Return the (x, y) coordinate for the center point of the cell that contains the specified text.  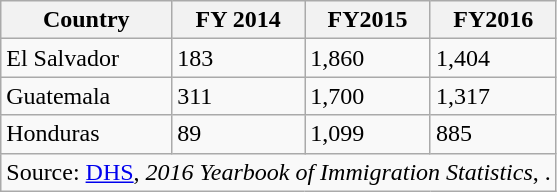
1,860 (368, 58)
FY 2014 (238, 20)
1,317 (493, 96)
1,700 (368, 96)
89 (238, 134)
311 (238, 96)
Honduras (86, 134)
1,099 (368, 134)
El Salvador (86, 58)
885 (493, 134)
FY2015 (368, 20)
FY2016 (493, 20)
Source: DHS, 2016 Yearbook of Immigration Statistics, . (279, 172)
183 (238, 58)
Guatemala (86, 96)
Country (86, 20)
1,404 (493, 58)
